Provide the (x, y) coordinate of the cell's center where the given text is located.  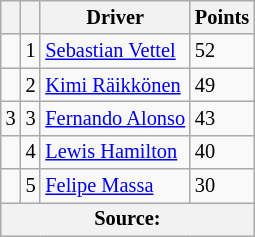
Felipe Massa (115, 186)
Lewis Hamilton (115, 152)
Fernando Alonso (115, 118)
40 (222, 152)
2 (31, 85)
5 (31, 186)
Source: (128, 219)
30 (222, 186)
Driver (115, 17)
52 (222, 51)
1 (31, 51)
Kimi Räikkönen (115, 85)
Points (222, 17)
Sebastian Vettel (115, 51)
49 (222, 85)
4 (31, 152)
43 (222, 118)
